Locate the cell with the specified text and output its [X, Y] center coordinate. 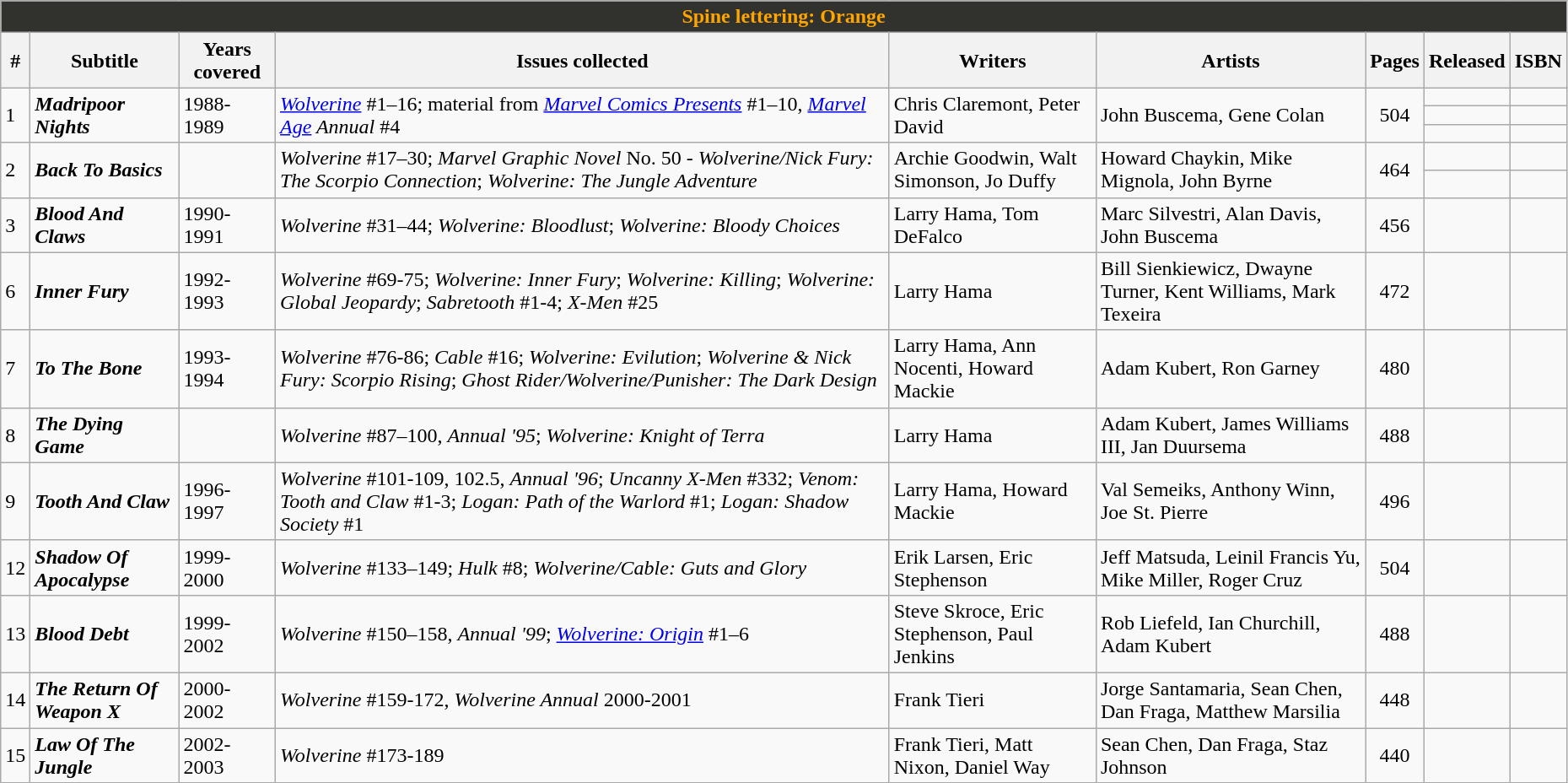
Wolverine #76-86; Cable #16; Wolverine: Evilution; Wolverine & Nick Fury: Scorpio Rising; Ghost Rider/Wolverine/Punisher: The Dark Design [582, 369]
Sean Chen, Dan Fraga, Staz Johnson [1230, 754]
464 [1395, 170]
Issues collected [582, 61]
472 [1395, 291]
Madripoor Nights [105, 115]
2000-2002 [228, 700]
Wolverine #150–158, Annual '99; Wolverine: Origin #1–6 [582, 634]
480 [1395, 369]
Adam Kubert, James Williams III, Jan Duursema [1230, 435]
ISBN [1538, 61]
Artists [1230, 61]
1988-1989 [228, 115]
Frank Tieri [992, 700]
Wolverine #133–149; Hulk #8; Wolverine/Cable: Guts and Glory [582, 567]
Larry Hama, Ann Nocenti, Howard Mackie [992, 369]
Subtitle [105, 61]
Erik Larsen, Eric Stephenson [992, 567]
2 [15, 170]
Jeff Matsuda, Leinil Francis Yu, Mike Miller, Roger Cruz [1230, 567]
496 [1395, 501]
Wolverine #159-172, Wolverine Annual 2000-2001 [582, 700]
6 [15, 291]
Larry Hama, Tom DeFalco [992, 224]
13 [15, 634]
Tooth And Claw [105, 501]
1993-1994 [228, 369]
Spine lettering: Orange [784, 17]
456 [1395, 224]
8 [15, 435]
Blood Debt [105, 634]
Adam Kubert, Ron Garney [1230, 369]
Marc Silvestri, Alan Davis, John Buscema [1230, 224]
Jorge Santamaria, Sean Chen, Dan Fraga, Matthew Marsilia [1230, 700]
Frank Tieri, Matt Nixon, Daniel Way [992, 754]
Writers [992, 61]
1996-1997 [228, 501]
12 [15, 567]
448 [1395, 700]
2002-2003 [228, 754]
Wolverine #1–16; material from Marvel Comics Presents #1–10, Marvel Age Annual #4 [582, 115]
1992-1993 [228, 291]
14 [15, 700]
Shadow Of Apocalypse [105, 567]
Steve Skroce, Eric Stephenson, Paul Jenkins [992, 634]
Bill Sienkiewicz, Dwayne Turner, Kent Williams, Mark Texeira [1230, 291]
Wolverine #173-189 [582, 754]
1999-2000 [228, 567]
440 [1395, 754]
Val Semeiks, Anthony Winn, Joe St. Pierre [1230, 501]
15 [15, 754]
Law Of The Jungle [105, 754]
Back To Basics [105, 170]
The Return Of Weapon X [105, 700]
Wolverine #31–44; Wolverine: Bloodlust; Wolverine: Bloody Choices [582, 224]
Blood And Claws [105, 224]
John Buscema, Gene Colan [1230, 115]
Pages [1395, 61]
9 [15, 501]
Chris Claremont, Peter David [992, 115]
Released [1467, 61]
1999-2002 [228, 634]
To The Bone [105, 369]
Larry Hama, Howard Mackie [992, 501]
# [15, 61]
1990-1991 [228, 224]
Wolverine #69-75; Wolverine: Inner Fury; Wolverine: Killing; Wolverine: Global Jeopardy; Sabretooth #1-4; X-Men #25 [582, 291]
Howard Chaykin, Mike Mignola, John Byrne [1230, 170]
Wolverine #87–100, Annual '95; Wolverine: Knight of Terra [582, 435]
Wolverine #101-109, 102.5, Annual '96; Uncanny X-Men #332; Venom: Tooth and Claw #1-3; Logan: Path of the Warlord #1; Logan: Shadow Society #1 [582, 501]
3 [15, 224]
Wolverine #17–30; Marvel Graphic Novel No. 50 - Wolverine/Nick Fury: The Scorpio Connection; Wolverine: The Jungle Adventure [582, 170]
Inner Fury [105, 291]
Archie Goodwin, Walt Simonson, Jo Duffy [992, 170]
The Dying Game [105, 435]
7 [15, 369]
Years covered [228, 61]
Rob Liefeld, Ian Churchill, Adam Kubert [1230, 634]
1 [15, 115]
